Find where the given text appears and provide that cell's center as [X, Y] coordinate. 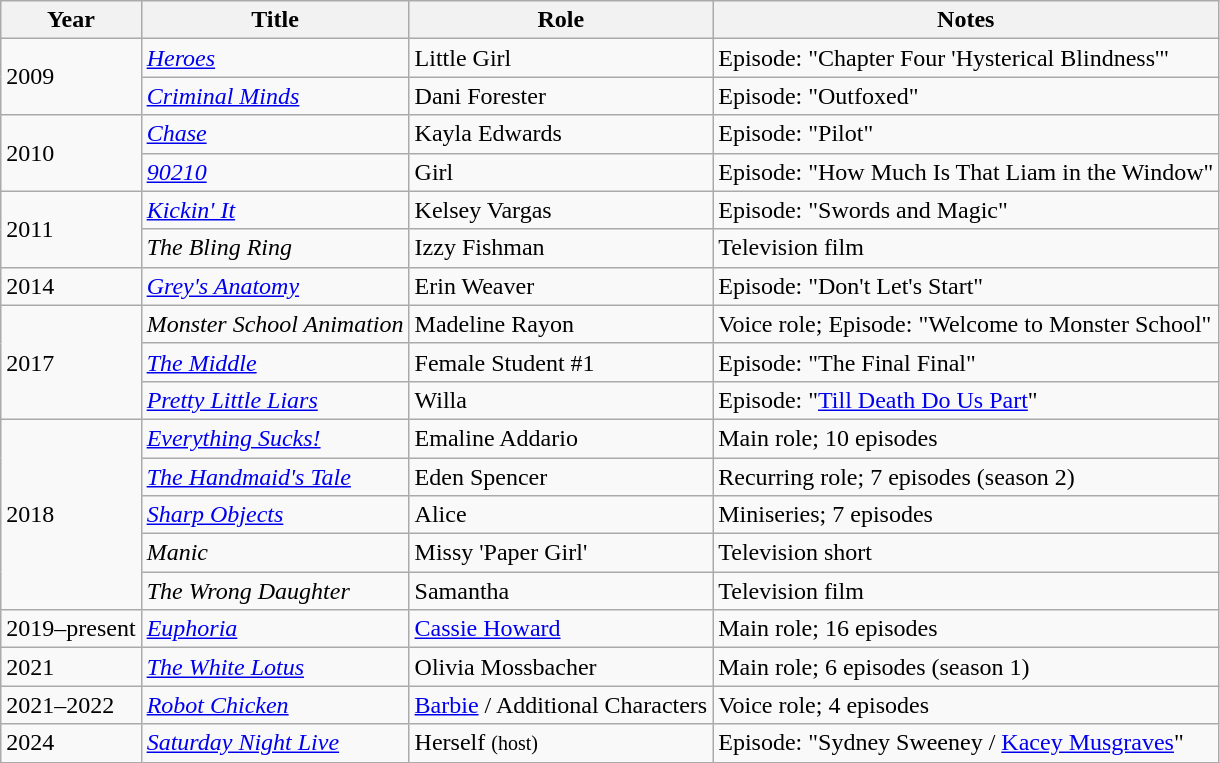
2019–present [71, 629]
Voice role; Episode: "Welcome to Monster School" [966, 324]
Title [275, 20]
Episode: "How Much Is That Liam in the Window" [966, 172]
Madeline Rayon [561, 324]
2021 [71, 667]
2017 [71, 362]
Episode: "Outfoxed" [966, 96]
2021–2022 [71, 705]
Olivia Mossbacher [561, 667]
Miniseries; 7 episodes [966, 515]
Cassie Howard [561, 629]
Role [561, 20]
Kayla Edwards [561, 134]
Criminal Minds [275, 96]
Grey's Anatomy [275, 286]
The Handmaid's Tale [275, 477]
Everything Sucks! [275, 438]
Samantha [561, 591]
The Bling Ring [275, 248]
Heroes [275, 58]
Main role; 10 episodes [966, 438]
Little Girl [561, 58]
Voice role; 4 episodes [966, 705]
Erin Weaver [561, 286]
The White Lotus [275, 667]
Pretty Little Liars [275, 400]
Female Student #1 [561, 362]
Main role; 16 episodes [966, 629]
Kelsey Vargas [561, 210]
Dani Forester [561, 96]
2018 [71, 514]
Robot Chicken [275, 705]
Episode: "Don't Let's Start" [966, 286]
Missy 'Paper Girl' [561, 553]
Izzy Fishman [561, 248]
Monster School Animation [275, 324]
Emaline Addario [561, 438]
Recurring role; 7 episodes (season 2) [966, 477]
Saturday Night Live [275, 743]
Episode: "Sydney Sweeney / Kacey Musgraves" [966, 743]
Episode: "Pilot" [966, 134]
Willa [561, 400]
Girl [561, 172]
Alice [561, 515]
Eden Spencer [561, 477]
90210 [275, 172]
2024 [71, 743]
Kickin' It [275, 210]
Year [71, 20]
Episode: "Swords and Magic" [966, 210]
Chase [275, 134]
Manic [275, 553]
Barbie / Additional Characters [561, 705]
Sharp Objects [275, 515]
2011 [71, 229]
Episode: "Chapter Four 'Hysterical Blindness'" [966, 58]
Herself (host) [561, 743]
Notes [966, 20]
2014 [71, 286]
Television short [966, 553]
Episode: "Till Death Do Us Part" [966, 400]
Episode: "The Final Final" [966, 362]
2010 [71, 153]
The Middle [275, 362]
Main role; 6 episodes (season 1) [966, 667]
2009 [71, 77]
Euphoria [275, 629]
The Wrong Daughter [275, 591]
